From the cell containing the given text, extract its center point as (X, Y) coordinate. 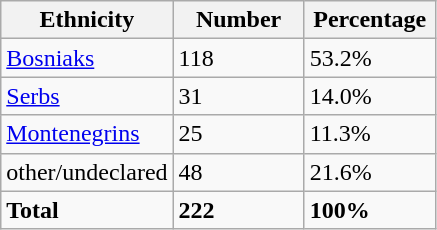
25 (238, 134)
Serbs (87, 96)
48 (238, 172)
11.3% (370, 134)
21.6% (370, 172)
100% (370, 210)
53.2% (370, 58)
Ethnicity (87, 20)
222 (238, 210)
Number (238, 20)
31 (238, 96)
14.0% (370, 96)
Percentage (370, 20)
Total (87, 210)
other/undeclared (87, 172)
Bosniaks (87, 58)
118 (238, 58)
Montenegrins (87, 134)
